Scan for the cell matching the given text and deliver its [x, y] coordinate at center. 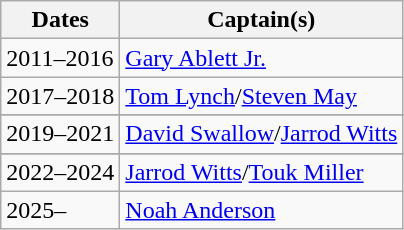
Gary Ablett Jr. [262, 58]
Captain(s) [262, 20]
2022–2024 [60, 172]
Tom Lynch/Steven May [262, 96]
2011–2016 [60, 58]
Noah Anderson [262, 210]
Dates [60, 20]
2017–2018 [60, 96]
David Swallow/Jarrod Witts [262, 134]
2019–2021 [60, 134]
Jarrod Witts/Touk Miller [262, 172]
2025– [60, 210]
